Determine the [x, y] coordinate at the center of the cell enclosing the given text.  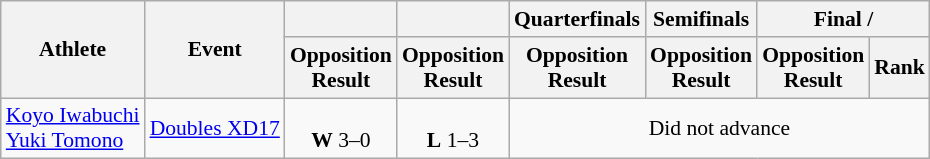
Rank [900, 68]
Quarterfinals [577, 19]
Koyo IwabuchiYuki Tomono [73, 128]
Event [215, 50]
L 1–3 [453, 128]
Semifinals [701, 19]
Doubles XD17 [215, 128]
W 3–0 [341, 128]
Athlete [73, 50]
Final / [844, 19]
Did not advance [720, 128]
